From the cell containing the given text, extract its center point as [x, y] coordinate. 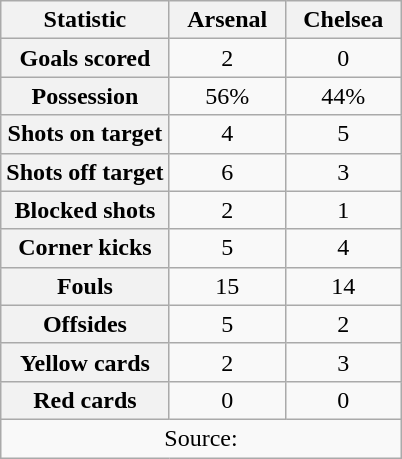
15 [227, 286]
Yellow cards [85, 362]
56% [227, 96]
Red cards [85, 400]
Goals scored [85, 58]
Shots on target [85, 134]
Fouls [85, 286]
Offsides [85, 324]
44% [343, 96]
Blocked shots [85, 210]
Chelsea [343, 20]
Corner kicks [85, 248]
Source: [201, 438]
6 [227, 172]
Shots off target [85, 172]
1 [343, 210]
Arsenal [227, 20]
Statistic [85, 20]
Possession [85, 96]
14 [343, 286]
